Return the (X, Y) coordinate for the center point of the cell that contains the specified text.  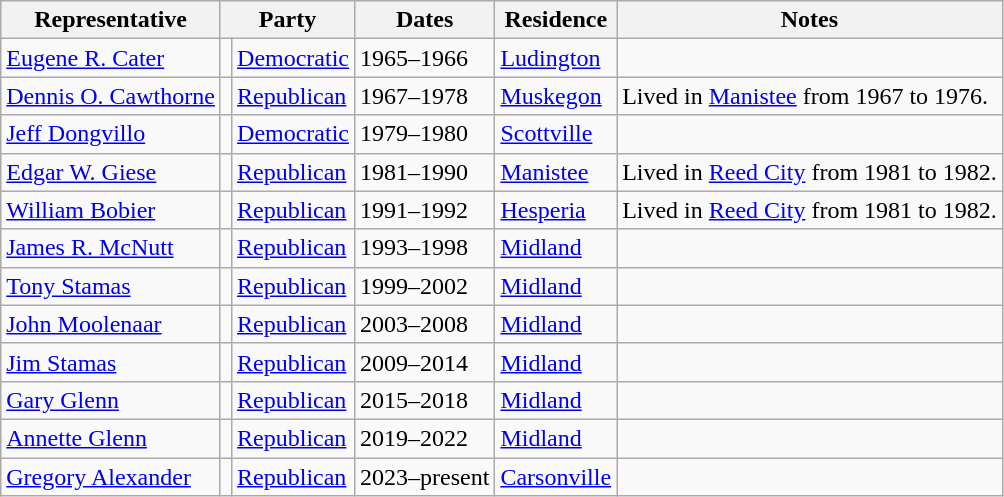
1999–2002 (425, 286)
John Moolenaar (111, 324)
2009–2014 (425, 362)
Lived in Manistee from 1967 to 1976. (810, 96)
Representative (111, 20)
2003–2008 (425, 324)
1991–1992 (425, 210)
Dates (425, 20)
Edgar W. Giese (111, 172)
1979–1980 (425, 134)
Residence (556, 20)
Tony Stamas (111, 286)
1965–1966 (425, 58)
Muskegon (556, 96)
Hesperia (556, 210)
Party (287, 20)
Ludington (556, 58)
Carsonville (556, 477)
Jeff Dongvillo (111, 134)
2019–2022 (425, 438)
1967–1978 (425, 96)
2015–2018 (425, 400)
2023–present (425, 477)
Jim Stamas (111, 362)
Annette Glenn (111, 438)
1981–1990 (425, 172)
Scottville (556, 134)
Manistee (556, 172)
William Bobier (111, 210)
Notes (810, 20)
1993–1998 (425, 248)
Gary Glenn (111, 400)
Gregory Alexander (111, 477)
Eugene R. Cater (111, 58)
James R. McNutt (111, 248)
Dennis O. Cawthorne (111, 96)
